Return the (x, y) coordinate for the center point of the cell that contains the specified text.  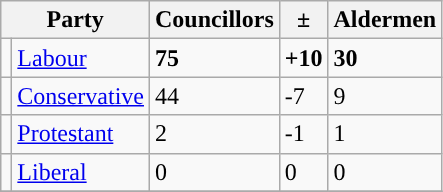
2 (215, 134)
9 (385, 96)
1 (385, 134)
Aldermen (385, 20)
Labour (81, 58)
30 (385, 58)
-7 (304, 96)
± (304, 20)
Protestant (81, 134)
Councillors (215, 20)
Liberal (81, 172)
Party (76, 20)
Conservative (81, 96)
-1 (304, 134)
+10 (304, 58)
44 (215, 96)
75 (215, 58)
